Pinpoint the cell where the given text exists, returning its [x, y] midpoint coordinate. 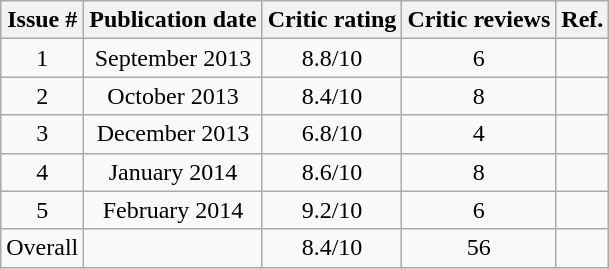
1 [42, 58]
6.8/10 [332, 134]
56 [479, 248]
Critic reviews [479, 20]
February 2014 [173, 210]
October 2013 [173, 96]
January 2014 [173, 172]
December 2013 [173, 134]
Publication date [173, 20]
5 [42, 210]
September 2013 [173, 58]
8.6/10 [332, 172]
Ref. [582, 20]
Critic rating [332, 20]
Issue # [42, 20]
Overall [42, 248]
8.8/10 [332, 58]
3 [42, 134]
9.2/10 [332, 210]
2 [42, 96]
